Search for the cell housing the specified text and yield its (x, y) center coordinate. 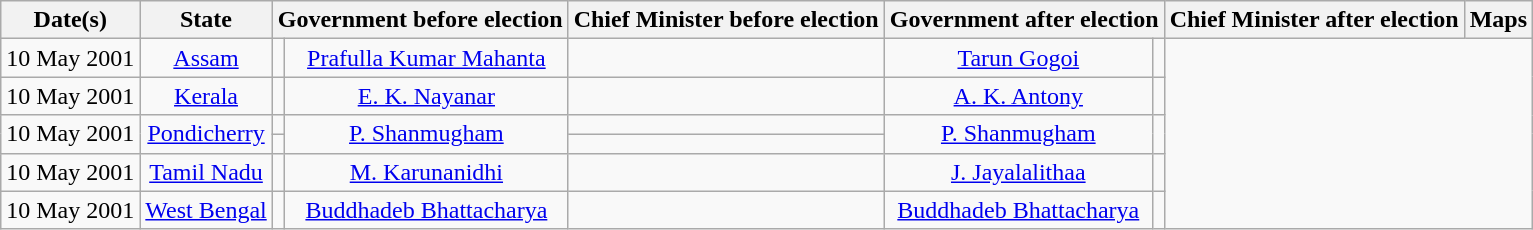
Kerala (206, 96)
Tarun Gogoi (1018, 58)
E. K. Nayanar (427, 96)
Prafulla Kumar Mahanta (427, 58)
Government before election (420, 20)
West Bengal (206, 210)
Date(s) (70, 20)
J. Jayalalithaa (1018, 172)
Chief Minister after election (1314, 20)
Maps (1498, 20)
A. K. Antony (1018, 96)
M. Karunanidhi (427, 172)
Assam (206, 58)
State (206, 20)
Pondicherry (206, 134)
Tamil Nadu (206, 172)
Chief Minister before election (726, 20)
Government after election (1024, 20)
